Return [x, y] of the center of cell containing provided text 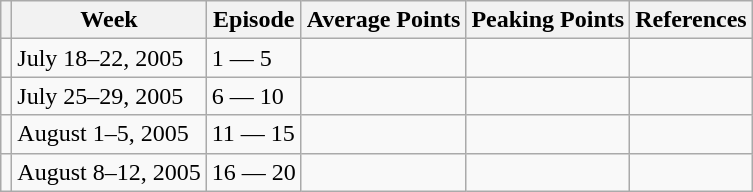
Average Points [384, 20]
6 — 10 [254, 96]
July 25–29, 2005 [109, 96]
References [692, 20]
16 — 20 [254, 172]
July 18–22, 2005 [109, 58]
Episode [254, 20]
August 1–5, 2005 [109, 134]
Week [109, 20]
11 — 15 [254, 134]
August 8–12, 2005 [109, 172]
1 — 5 [254, 58]
Peaking Points [548, 20]
